Locate the cell with the specified text and output its [X, Y] center coordinate. 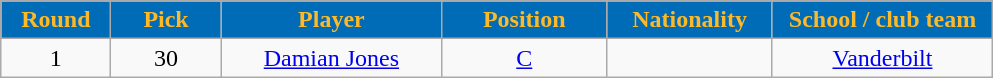
Position [524, 20]
C [524, 58]
Vanderbilt [882, 58]
Round [56, 20]
Player [331, 20]
Damian Jones [331, 58]
30 [166, 58]
School / club team [882, 20]
Nationality [690, 20]
1 [56, 58]
Pick [166, 20]
